Search for the cell housing the specified text and yield its [X, Y] center coordinate. 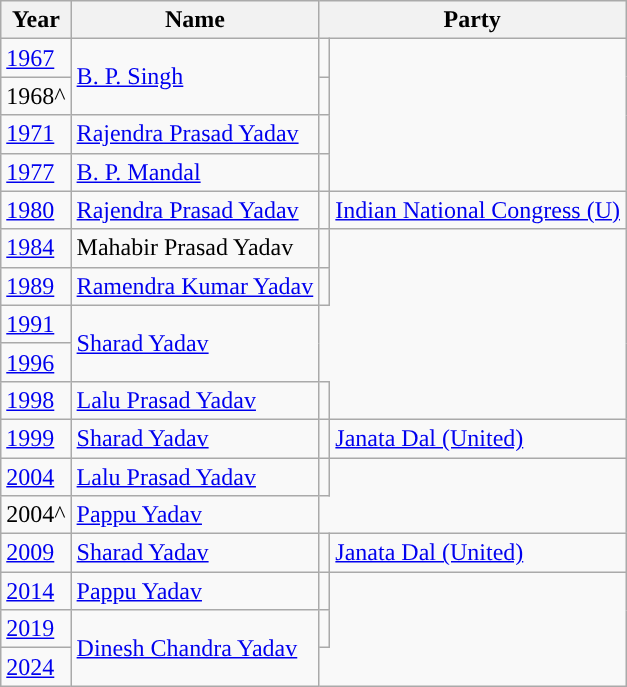
Party [472, 20]
Dinesh Chandra Yadav [195, 648]
Name [195, 20]
2009 [36, 553]
2019 [36, 629]
2004 [36, 477]
1996 [36, 362]
Ramendra Kumar Yadav [195, 286]
1991 [36, 324]
1984 [36, 248]
1980 [36, 210]
B. P. Singh [195, 77]
1998 [36, 400]
1967 [36, 58]
Year [36, 20]
1971 [36, 134]
Indian National Congress (U) [478, 210]
1977 [36, 172]
1999 [36, 438]
1968^ [36, 96]
2024 [36, 667]
Mahabir Prasad Yadav [195, 248]
B. P. Mandal [195, 172]
2004^ [36, 515]
1989 [36, 286]
2014 [36, 591]
